Scan for the cell matching the given text and deliver its [x, y] coordinate at center. 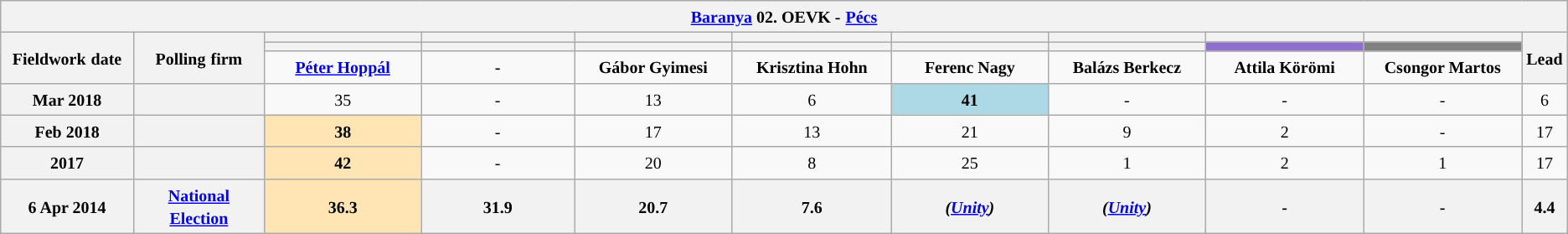
4.4 [1545, 206]
Péter Hoppál [342, 67]
20 [653, 163]
Polling firm [199, 58]
9 [1127, 131]
41 [970, 99]
Feb 2018 [67, 131]
31.9 [498, 206]
6 Apr 2014 [67, 206]
20.7 [653, 206]
Csongor Martos [1442, 67]
8 [812, 163]
36.3 [342, 206]
Fieldwork date [67, 58]
Attila Körömi [1285, 67]
21 [970, 131]
38 [342, 131]
25 [970, 163]
35 [342, 99]
2017 [67, 163]
7.6 [812, 206]
42 [342, 163]
Mar 2018 [67, 99]
National Election [199, 206]
Ferenc Nagy [970, 67]
Krisztina Hohn [812, 67]
Lead [1545, 58]
Gábor Gyimesi [653, 67]
Baranya 02. OEVK - Pécs [784, 17]
Balázs Berkecz [1127, 67]
